Capture the cell that displays the provided text and extract its (X, Y) central coordinate. 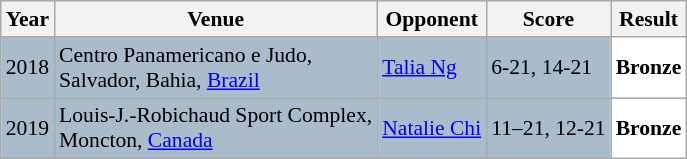
Result (649, 19)
Talia Ng (432, 68)
Year (28, 19)
Louis-J.-Robichaud Sport Complex,Moncton, Canada (216, 128)
11–21, 12-21 (548, 128)
Centro Panamericano e Judo,Salvador, Bahia, Brazil (216, 68)
Venue (216, 19)
2019 (28, 128)
2018 (28, 68)
Score (548, 19)
6-21, 14-21 (548, 68)
Natalie Chi (432, 128)
Opponent (432, 19)
